Locate the cell with the specified text and output its (x, y) center coordinate. 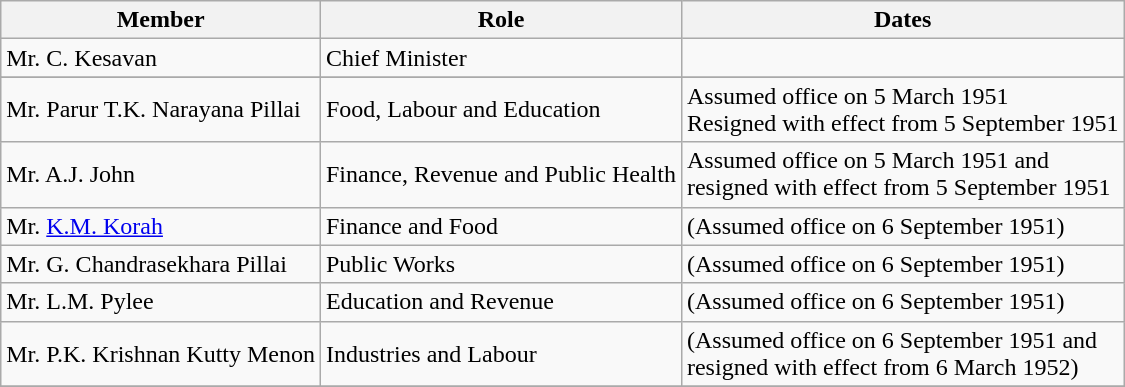
Mr. P.K. Krishnan Kutty Menon (161, 354)
Assumed office on 5 March 1951 andresigned with effect from 5 September 1951 (902, 174)
Finance and Food (500, 226)
Member (161, 20)
Mr. C. Kesavan (161, 58)
Assumed office on 5 March 1951Resigned with effect from 5 September 1951 (902, 110)
Education and Revenue (500, 302)
Dates (902, 20)
Mr. G. Chandrasekhara Pillai (161, 264)
Role (500, 20)
Public Works (500, 264)
Industries and Labour (500, 354)
Mr. K.M. Korah (161, 226)
Chief Minister (500, 58)
Food, Labour and Education (500, 110)
Mr. Parur T.K. Narayana Pillai (161, 110)
Mr. A.J. John (161, 174)
Mr. L.M. Pylee (161, 302)
(Assumed office on 6 September 1951 andresigned with effect from 6 March 1952) (902, 354)
Finance, Revenue and Public Health (500, 174)
